From the cell containing the given text, extract its center point as [x, y] coordinate. 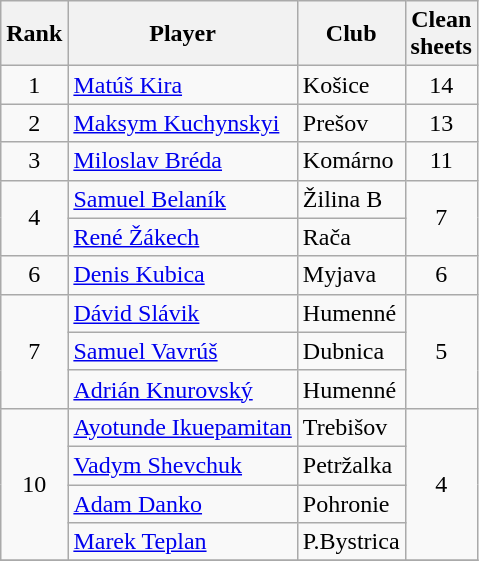
Prešov [351, 123]
Club [351, 34]
Pohronie [351, 503]
2 [34, 123]
Ayotunde Ikuepamitan [182, 427]
Adrián Knurovský [182, 389]
René Žákech [182, 237]
Vadym Shevchuk [182, 465]
Petržalka [351, 465]
Komárno [351, 161]
Trebišov [351, 427]
Marek Teplan [182, 542]
Samuel Belaník [182, 199]
Maksym Kuchynskyi [182, 123]
Adam Danko [182, 503]
5 [441, 351]
Dávid Slávik [182, 313]
Player [182, 34]
Matúš Kira [182, 85]
Denis Kubica [182, 275]
Rača [351, 237]
Clean sheets [441, 34]
11 [441, 161]
Miloslav Bréda [182, 161]
3 [34, 161]
Samuel Vavrúš [182, 351]
14 [441, 85]
1 [34, 85]
Rank [34, 34]
Dubnica [351, 351]
10 [34, 484]
P.Bystrica [351, 542]
13 [441, 123]
Košice [351, 85]
Myjava [351, 275]
Žilina B [351, 199]
